Identify which cell holds the provided text, then report its (X, Y) central coordinate. 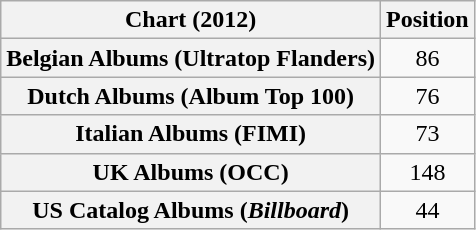
UK Albums (OCC) (191, 172)
Position (428, 20)
73 (428, 134)
76 (428, 96)
Dutch Albums (Album Top 100) (191, 96)
44 (428, 210)
US Catalog Albums (Billboard) (191, 210)
86 (428, 58)
Chart (2012) (191, 20)
148 (428, 172)
Belgian Albums (Ultratop Flanders) (191, 58)
Italian Albums (FIMI) (191, 134)
